Search for the cell housing the specified text and yield its [x, y] center coordinate. 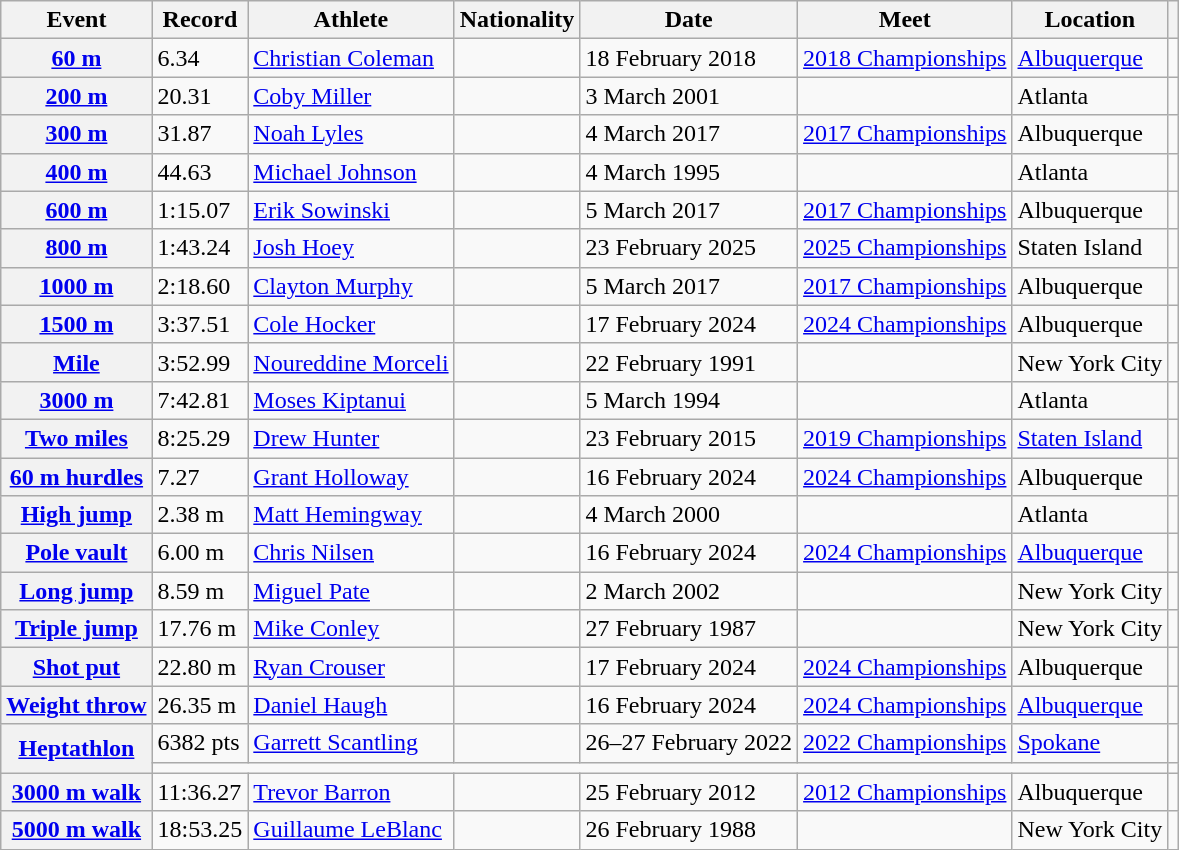
8.59 m [200, 591]
Pole vault [76, 553]
Athlete [351, 20]
4 March 1995 [689, 172]
300 m [76, 134]
3:52.99 [200, 362]
Daniel Haugh [351, 705]
Trevor Barron [351, 792]
Record [200, 20]
Coby Miller [351, 96]
44.63 [200, 172]
60 m hurdles [76, 477]
6.34 [200, 58]
800 m [76, 248]
8:25.29 [200, 438]
Meet [905, 20]
Noah Lyles [351, 134]
Spokane [1090, 743]
26–27 February 2022 [689, 743]
Christian Coleman [351, 58]
23 February 2025 [689, 248]
Chris Nilsen [351, 553]
Nationality [517, 20]
1:43.24 [200, 248]
Garrett Scantling [351, 743]
Michael Johnson [351, 172]
4 March 2000 [689, 515]
6382 pts [200, 743]
Clayton Murphy [351, 286]
5000 m walk [76, 830]
5 March 1994 [689, 400]
Two miles [76, 438]
4 March 2017 [689, 134]
600 m [76, 210]
60 m [76, 58]
31.87 [200, 134]
Matt Hemingway [351, 515]
2022 Championships [905, 743]
1500 m [76, 324]
27 February 1987 [689, 629]
3000 m walk [76, 792]
Shot put [76, 667]
Noureddine Morceli [351, 362]
3000 m [76, 400]
High jump [76, 515]
200 m [76, 96]
Drew Hunter [351, 438]
Heptathlon [76, 748]
2019 Championships [905, 438]
7.27 [200, 477]
Ryan Crouser [351, 667]
Event [76, 20]
17.76 m [200, 629]
2.38 m [200, 515]
Date [689, 20]
Location [1090, 20]
20.31 [200, 96]
1000 m [76, 286]
3 March 2001 [689, 96]
18:53.25 [200, 830]
18 February 2018 [689, 58]
23 February 2015 [689, 438]
3:37.51 [200, 324]
22.80 m [200, 667]
11:36.27 [200, 792]
Mike Conley [351, 629]
2012 Championships [905, 792]
Miguel Pate [351, 591]
Josh Hoey [351, 248]
2025 Championships [905, 248]
Cole Hocker [351, 324]
2 March 2002 [689, 591]
Grant Holloway [351, 477]
Triple jump [76, 629]
Erik Sowinski [351, 210]
25 February 2012 [689, 792]
Mile [76, 362]
26.35 m [200, 705]
1:15.07 [200, 210]
Weight throw [76, 705]
Long jump [76, 591]
26 February 1988 [689, 830]
Moses Kiptanui [351, 400]
2:18.60 [200, 286]
6.00 m [200, 553]
Guillaume LeBlanc [351, 830]
2018 Championships [905, 58]
400 m [76, 172]
7:42.81 [200, 400]
22 February 1991 [689, 362]
